Detect which cell encompasses the target text, then output its [X, Y] center coordinate. 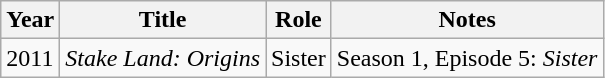
Sister [299, 58]
Notes [467, 20]
2011 [30, 58]
Title [163, 20]
Year [30, 20]
Season 1, Episode 5: Sister [467, 58]
Stake Land: Origins [163, 58]
Role [299, 20]
